Pinpoint the cell where the given text exists, returning its [X, Y] midpoint coordinate. 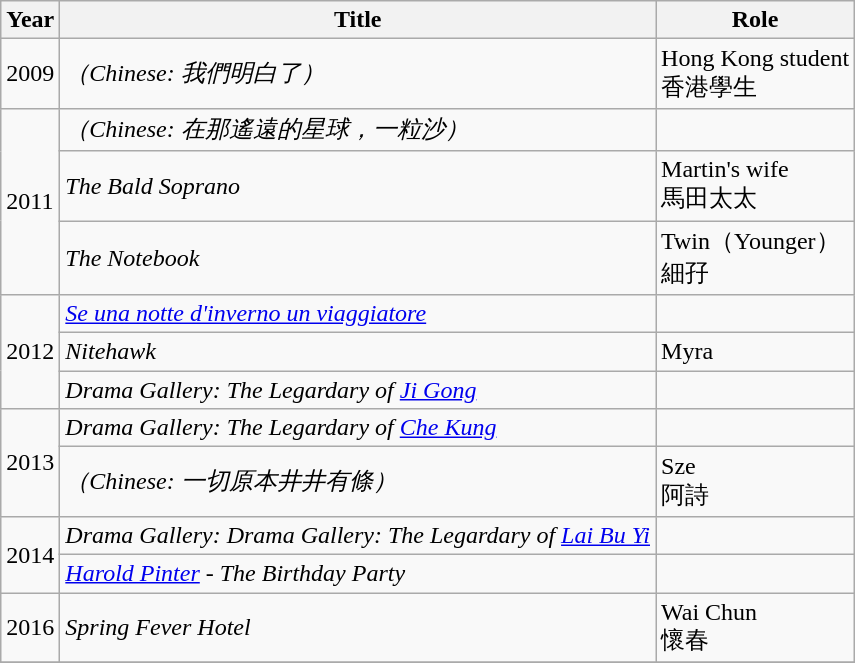
2016 [30, 627]
Harold Pinter - The Birthday Party [358, 573]
Year [30, 20]
Myra [756, 352]
The Notebook [358, 257]
Role [756, 20]
Spring Fever Hotel [358, 627]
2009 [30, 74]
Martin's wife馬田太太 [756, 186]
（Chinese: 一切原本井井有條） [358, 482]
Wai Chun懷春 [756, 627]
The Bald Soprano [358, 186]
（Chinese: 在那遙遠的星球，一粒沙） [358, 130]
2012 [30, 352]
2014 [30, 554]
Hong Kong student香港學生 [756, 74]
Drama Gallery: Drama Gallery: The Legardary of Lai Bu Yi [358, 535]
（Chinese: 我們明白了） [358, 74]
Sze阿詩 [756, 482]
2013 [30, 463]
Drama Gallery: The Legardary of Ji Gong [358, 390]
Se una notte d'inverno un viaggiatore [358, 314]
Nitehawk [358, 352]
2011 [30, 201]
Drama Gallery: The Legardary of Che Kung [358, 428]
Twin（Younger）細孖 [756, 257]
Title [358, 20]
